Return [x, y] of the center of cell containing provided text 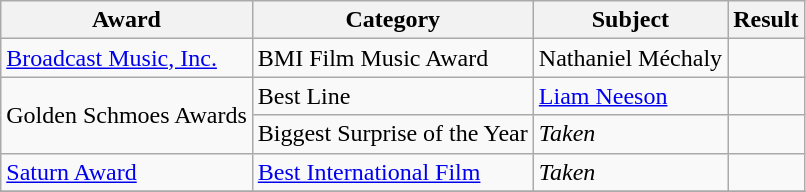
Best Line [392, 96]
Category [392, 20]
Golden Schmoes Awards [127, 115]
Subject [630, 20]
Award [127, 20]
Nathaniel Méchaly [630, 58]
BMI Film Music Award [392, 58]
Broadcast Music, Inc. [127, 58]
Biggest Surprise of the Year [392, 134]
Result [766, 20]
Saturn Award [127, 172]
Best International Film [392, 172]
Liam Neeson [630, 96]
